Provide the (X, Y) coordinate of the cell's center where the given text is located.  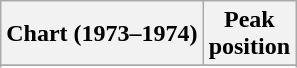
Chart (1973–1974) (102, 34)
Peak position (249, 34)
